Determine the (X, Y) coordinate at the center of the cell enclosing the given text.  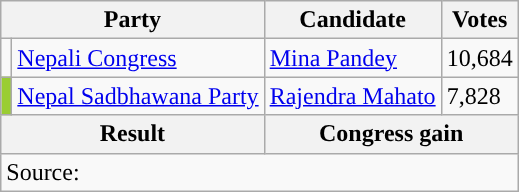
Rajendra Mahato (352, 96)
Nepal Sadbhawana Party (138, 96)
Candidate (352, 20)
10,684 (480, 58)
Congress gain (391, 134)
Mina Pandey (352, 58)
Source: (260, 172)
Votes (480, 20)
7,828 (480, 96)
Result (132, 134)
Party (132, 20)
Nepali Congress (138, 58)
